Provide the [X, Y] coordinate of the cell's center where the given text is located.  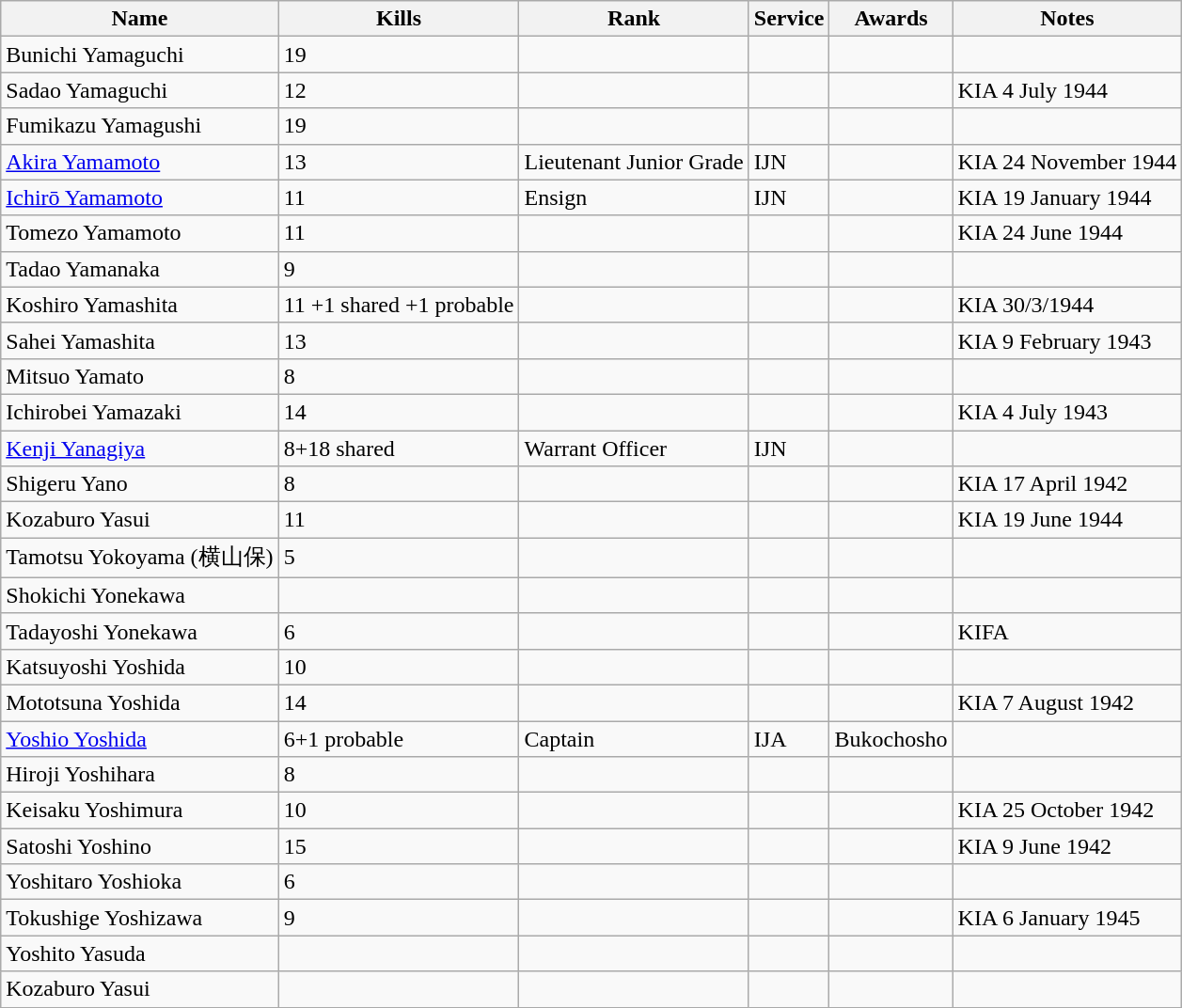
Shigeru Yano [139, 484]
Ichirō Yamamoto [139, 197]
Tamotsu Yokoyama (横山保) [139, 559]
Ichirobei Yamazaki [139, 412]
Mototsuna Yoshida [139, 702]
Akira Yamamoto [139, 162]
Sadao Yamaguchi [139, 90]
KIA 25 October 1942 [1067, 811]
5 [399, 559]
Koshiro Yamashita [139, 305]
KIA 24 November 1944 [1067, 162]
Bunichi Yamaguchi [139, 55]
KIA 4 July 1943 [1067, 412]
6+1 probable [399, 738]
Sahei Yamashita [139, 340]
IJA [789, 738]
Shokichi Yonekawa [139, 595]
Kills [399, 19]
15 [399, 846]
Katsuyoshi Yoshida [139, 667]
Tadayoshi Yonekawa [139, 631]
KIA 19 June 1944 [1067, 520]
Hiroji Yoshihara [139, 775]
KIA 7 August 1942 [1067, 702]
Satoshi Yoshino [139, 846]
Tomezo Yamamoto [139, 233]
KIA 4 July 1944 [1067, 90]
KIA 19 January 1944 [1067, 197]
Notes [1067, 19]
Name [139, 19]
Lieutenant Junior Grade [634, 162]
KIA 6 January 1945 [1067, 918]
KIA 9 June 1942 [1067, 846]
Fumikazu Yamagushi [139, 126]
Kenji Yanagiya [139, 449]
KIA 17 April 1942 [1067, 484]
KIA 30/3/1944 [1067, 305]
Yoshito Yasuda [139, 953]
12 [399, 90]
11 +1 shared +1 probable [399, 305]
KIA 9 February 1943 [1067, 340]
Tokushige Yoshizawa [139, 918]
KIA 24 June 1944 [1067, 233]
Awards [891, 19]
Yoshitaro Yoshioka [139, 882]
KIFA [1067, 631]
Bukochosho [891, 738]
Captain [634, 738]
Service [789, 19]
Mitsuo Yamato [139, 376]
Keisaku Yoshimura [139, 811]
Rank [634, 19]
Ensign [634, 197]
Warrant Officer [634, 449]
Yoshio Yoshida [139, 738]
Tadao Yamanaka [139, 269]
8+18 shared [399, 449]
